Pinpoint the cell where the given text exists, returning its [x, y] midpoint coordinate. 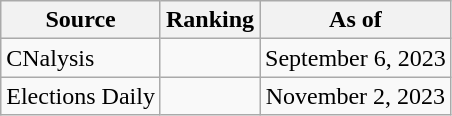
November 2, 2023 [356, 96]
Elections Daily [81, 96]
As of [356, 20]
Ranking [210, 20]
September 6, 2023 [356, 58]
Source [81, 20]
CNalysis [81, 58]
